Search for the cell housing the specified text and yield its [x, y] center coordinate. 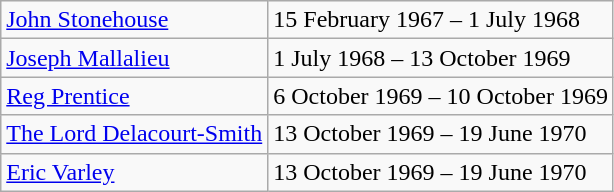
Eric Varley [134, 172]
The Lord Delacourt-Smith [134, 134]
1 July 1968 – 13 October 1969 [441, 58]
15 February 1967 – 1 July 1968 [441, 20]
John Stonehouse [134, 20]
6 October 1969 – 10 October 1969 [441, 96]
Joseph Mallalieu [134, 58]
Reg Prentice [134, 96]
